Pinpoint the cell where the given text exists, returning its [X, Y] midpoint coordinate. 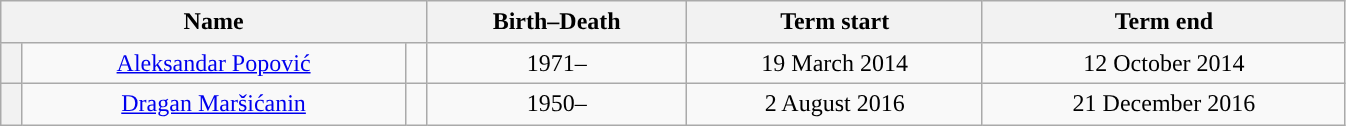
1950– [556, 104]
21 December 2016 [1164, 104]
12 October 2014 [1164, 62]
Dragan Maršićanin [213, 104]
Aleksandar Popović [213, 62]
Name [214, 22]
Term end [1164, 22]
19 March 2014 [835, 62]
1971– [556, 62]
Term start [835, 22]
2 August 2016 [835, 104]
Birth–Death [556, 22]
